Output the (x, y) coordinate of the center of the cell containing the given text.  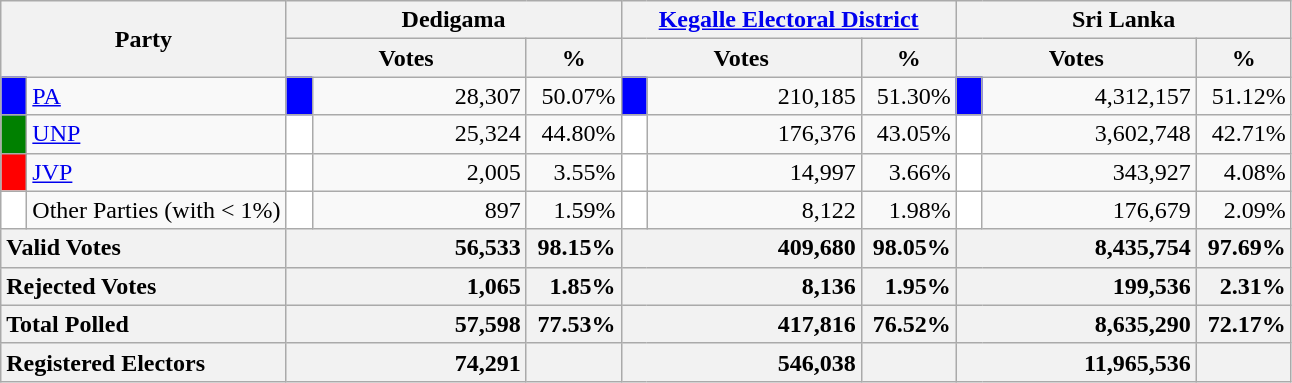
2.31% (1244, 286)
199,536 (1076, 286)
1.59% (574, 210)
11,965,536 (1076, 362)
4,312,157 (1089, 96)
417,816 (741, 324)
44.80% (574, 134)
76.52% (908, 324)
25,324 (419, 134)
51.30% (908, 96)
8,635,290 (1076, 324)
8,136 (741, 286)
4.08% (1244, 172)
14,997 (754, 172)
Valid Votes (144, 248)
PA (156, 96)
Rejected Votes (144, 286)
897 (419, 210)
1,065 (406, 286)
Sri Lanka (1124, 20)
Total Polled (144, 324)
Dedigama (454, 20)
57,598 (406, 324)
3,602,748 (1089, 134)
42.71% (1244, 134)
1.98% (908, 210)
UNP (156, 134)
Kegalle Electoral District (788, 20)
98.05% (908, 248)
176,376 (754, 134)
50.07% (574, 96)
8,122 (754, 210)
8,435,754 (1076, 248)
2,005 (419, 172)
409,680 (741, 248)
3.66% (908, 172)
1.95% (908, 286)
Registered Electors (144, 362)
176,679 (1089, 210)
343,927 (1089, 172)
97.69% (1244, 248)
210,185 (754, 96)
2.09% (1244, 210)
56,533 (406, 248)
Other Parties (with < 1%) (156, 210)
Party (144, 39)
43.05% (908, 134)
74,291 (406, 362)
51.12% (1244, 96)
3.55% (574, 172)
546,038 (741, 362)
77.53% (574, 324)
JVP (156, 172)
72.17% (1244, 324)
1.85% (574, 286)
98.15% (574, 248)
28,307 (419, 96)
